From the cell containing the given text, extract its center point as (x, y) coordinate. 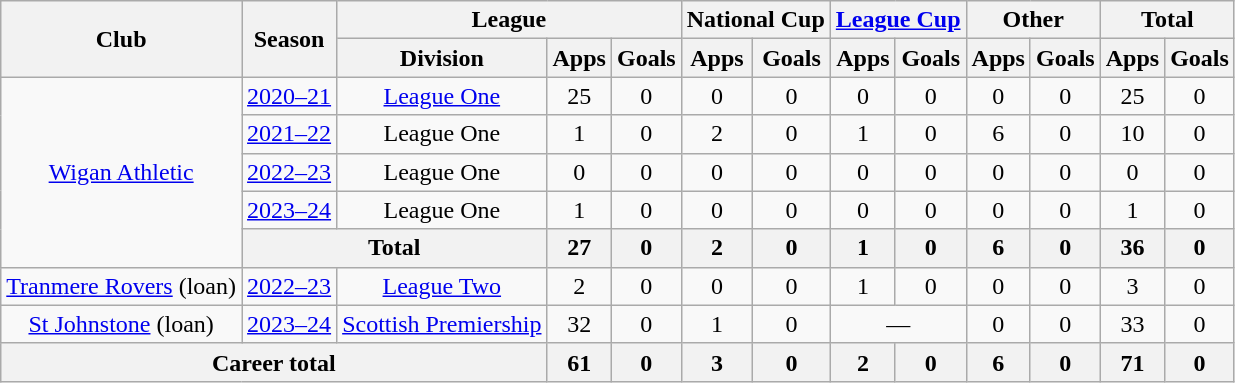
Division (442, 58)
Season (290, 39)
61 (579, 362)
— (898, 324)
League Two (442, 286)
36 (1132, 248)
League Cup (898, 20)
National Cup (756, 20)
Club (122, 39)
33 (1132, 324)
Other (1033, 20)
10 (1132, 134)
Career total (274, 362)
71 (1132, 362)
League (510, 20)
St Johnstone (loan) (122, 324)
Wigan Athletic (122, 172)
Tranmere Rovers (loan) (122, 286)
Scottish Premiership (442, 324)
27 (579, 248)
32 (579, 324)
2020–21 (290, 96)
2021–22 (290, 134)
